Search for the cell housing the specified text and yield its [X, Y] center coordinate. 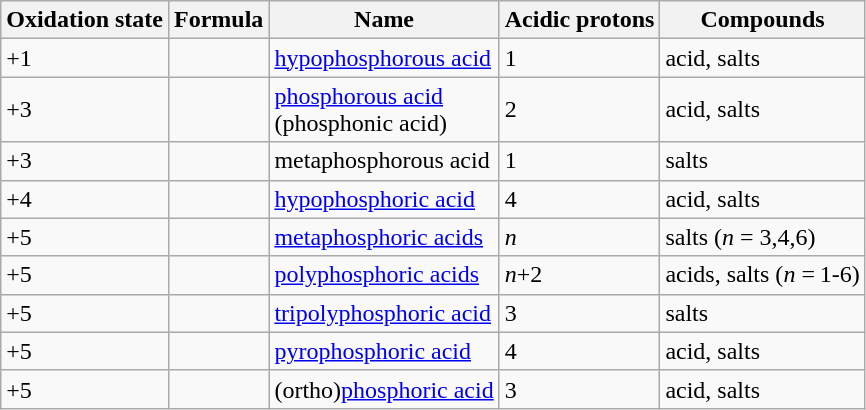
2 [580, 110]
+4 [85, 199]
tripolyphosphoric acid [384, 313]
polyphosphoric acids [384, 275]
acids, salts (n = 1-6) [762, 275]
Acidic protons [580, 20]
Compounds [762, 20]
(ortho)phosphoric acid [384, 389]
hypophosphorous acid [384, 58]
metaphosphorous acid [384, 161]
hypophosphoric acid [384, 199]
phosphorous acid(phosphonic acid) [384, 110]
Name [384, 20]
Oxidation state [85, 20]
n [580, 237]
Formula [218, 20]
+1 [85, 58]
salts (n = 3,4,6) [762, 237]
metaphosphoric acids [384, 237]
pyrophosphoric acid [384, 351]
n+2 [580, 275]
